Detect which cell encompasses the target text, then output its (X, Y) center coordinate. 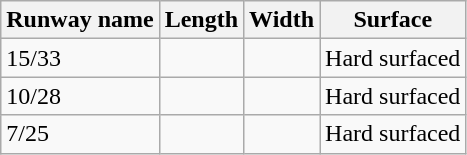
Surface (393, 20)
10/28 (80, 96)
7/25 (80, 134)
Length (201, 20)
Runway name (80, 20)
Width (282, 20)
15/33 (80, 58)
